Output the (X, Y) coordinate of the center of the cell containing the given text.  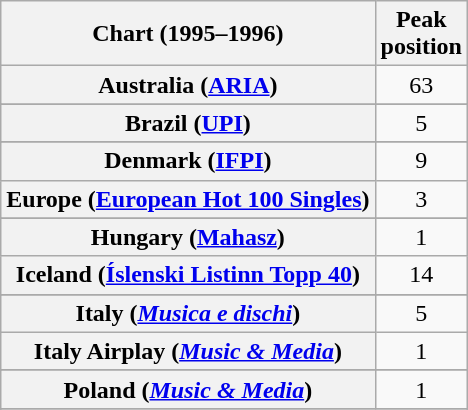
Australia (ARIA) (188, 85)
Brazil (UPI) (188, 123)
Denmark (IFPI) (188, 161)
63 (421, 85)
14 (421, 275)
Peakposition (421, 34)
Italy Airplay (Music & Media) (188, 351)
Chart (1995–1996) (188, 34)
Europe (European Hot 100 Singles) (188, 199)
3 (421, 199)
Poland (Music & Media) (188, 389)
Italy (Musica e dischi) (188, 313)
9 (421, 161)
Iceland (Íslenski Listinn Topp 40) (188, 275)
Hungary (Mahasz) (188, 237)
